Find where the given text appears and provide that cell's center as (X, Y) coordinate. 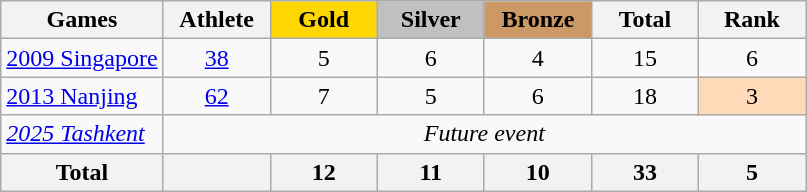
2013 Nanjing (82, 96)
3 (752, 96)
4 (538, 58)
38 (216, 58)
Games (82, 20)
7 (324, 96)
10 (538, 172)
Gold (324, 20)
Future event (484, 134)
2009 Singapore (82, 58)
18 (644, 96)
11 (430, 172)
Silver (430, 20)
Athlete (216, 20)
Bronze (538, 20)
15 (644, 58)
Rank (752, 20)
62 (216, 96)
2025 Tashkent (82, 134)
12 (324, 172)
33 (644, 172)
